Scan for the cell matching the given text and deliver its [x, y] coordinate at center. 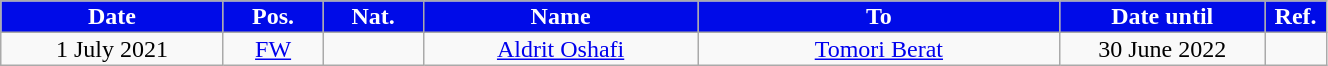
Name [560, 17]
Nat. [373, 17]
Ref. [1296, 17]
Aldrit Oshafi [560, 49]
FW [273, 49]
Pos. [273, 17]
1 July 2021 [112, 49]
To [879, 17]
30 June 2022 [1162, 49]
Date [112, 17]
Date until [1162, 17]
Tomori Berat [879, 49]
